Locate the cell with the specified text and output its [x, y] center coordinate. 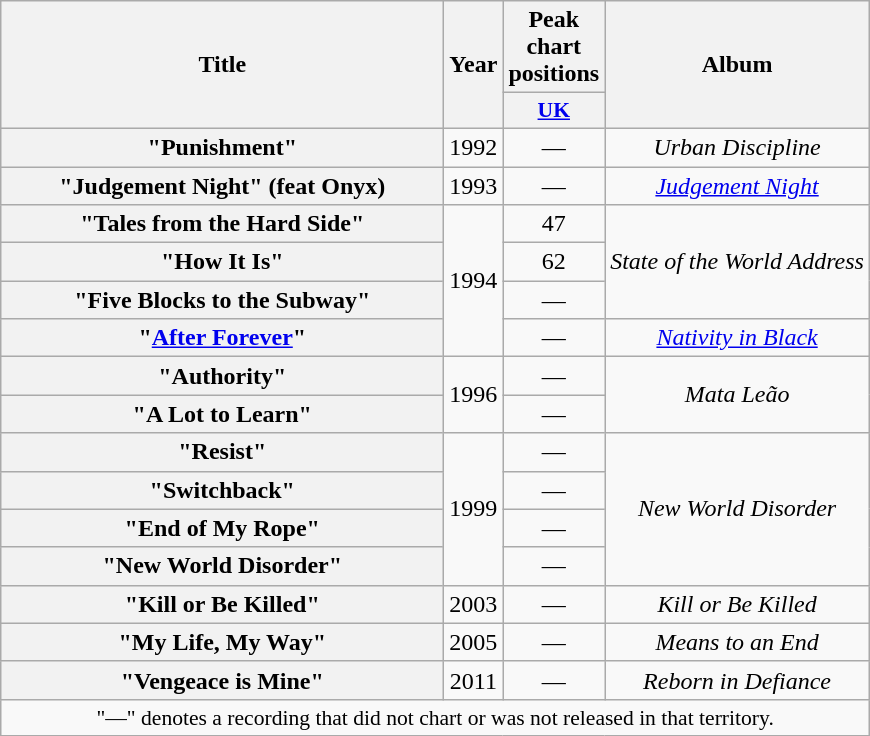
"—" denotes a recording that did not chart or was not released in that territory. [436, 717]
State of the World Address [738, 262]
"End of My Rope" [222, 528]
"Switchback" [222, 490]
Year [474, 65]
"Tales from the Hard Side" [222, 224]
"A Lot to Learn" [222, 414]
"Five Blocks to the Subway" [222, 300]
2005 [474, 642]
"Judgement Night" (feat Onyx) [222, 185]
"My Life, My Way" [222, 642]
Means to an End [738, 642]
"Resist" [222, 452]
2011 [474, 680]
Nativity in Black [738, 338]
UK [554, 111]
Title [222, 65]
"Punishment" [222, 147]
1992 [474, 147]
47 [554, 224]
"How It Is" [222, 262]
"After Forever" [222, 338]
"Authority" [222, 376]
New World Disorder [738, 509]
1993 [474, 185]
Reborn in Defiance [738, 680]
1994 [474, 281]
"Kill or Be Killed" [222, 604]
Peak chart positions [554, 47]
Urban Discipline [738, 147]
Album [738, 65]
"New World Disorder" [222, 566]
1999 [474, 509]
Kill or Be Killed [738, 604]
62 [554, 262]
"Vengeace is Mine" [222, 680]
Mata Leão [738, 395]
2003 [474, 604]
Judgement Night [738, 185]
1996 [474, 395]
